Pinpoint the cell where the given text exists, returning its (x, y) midpoint coordinate. 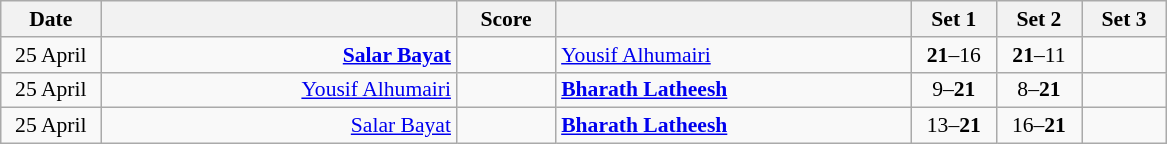
16–21 (1038, 126)
9–21 (954, 90)
13–21 (954, 126)
Set 2 (1038, 19)
Date (51, 19)
Set 3 (1124, 19)
21–16 (954, 55)
21–11 (1038, 55)
Set 1 (954, 19)
Score (506, 19)
8–21 (1038, 90)
